Extract the [x, y] coordinate from the center of the cell holding the provided text.  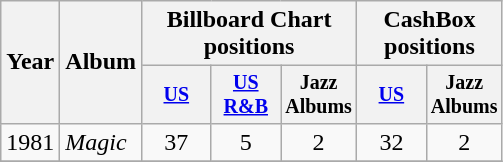
Magic [101, 142]
Billboard Chart positions [250, 34]
USR&B [246, 94]
1981 [30, 142]
Year [30, 62]
CashBox positions [430, 34]
37 [176, 142]
32 [392, 142]
5 [246, 142]
Album [101, 62]
